Identify which cell holds the provided text, then report its [x, y] central coordinate. 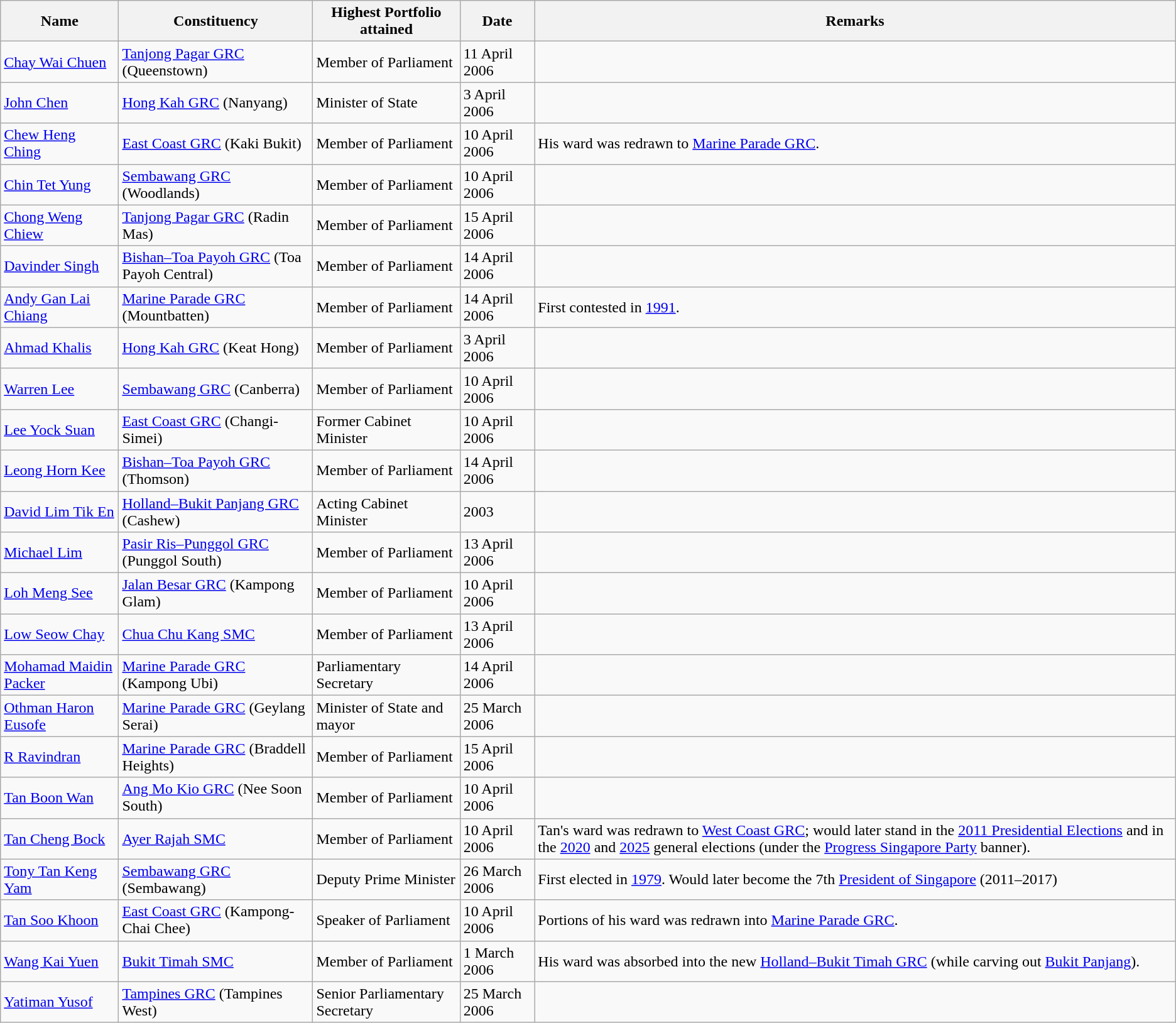
Tanjong Pagar GRC (Radin Mas) [216, 225]
Yatiman Yusof [60, 1002]
His ward was absorbed into the new Holland–Bukit Timah GRC (while carving out Bukit Panjang). [855, 961]
Tony Tan Keng Yam [60, 880]
Low Seow Chay [60, 635]
Ayer Rajah SMC [216, 838]
Tanjong Pagar GRC (Queenstown) [216, 62]
Constituency [216, 21]
Senior Parliamentary Secretary [386, 1002]
Jalan Besar GRC (Kampong Glam) [216, 593]
26 March 2006 [498, 880]
Tan Cheng Bock [60, 838]
His ward was redrawn to Marine Parade GRC. [855, 143]
Wang Kai Yuen [60, 961]
Portions of his ward was redrawn into Marine Parade GRC. [855, 920]
11 April 2006 [498, 62]
Highest Portfolio attained [386, 21]
Name [60, 21]
Bishan–Toa Payoh GRC (Thomson) [216, 470]
Bishan–Toa Payoh GRC (Toa Payoh Central) [216, 266]
Davinder Singh [60, 266]
Loh Meng See [60, 593]
Sembawang GRC (Woodlands) [216, 185]
2003 [498, 511]
Marine Parade GRC (Kampong Ubi) [216, 675]
Chua Chu Kang SMC [216, 635]
Chew Heng Ching [60, 143]
Othman Haron Eusofe [60, 716]
Deputy Prime Minister [386, 880]
1 March 2006 [498, 961]
Bukit Timah SMC [216, 961]
Marine Parade GRC (Braddell Heights) [216, 757]
Ang Mo Kio GRC (Nee Soon South) [216, 798]
Sembawang GRC (Canberra) [216, 388]
Former Cabinet Minister [386, 430]
Warren Lee [60, 388]
Leong Horn Kee [60, 470]
Tan Soo Khoon [60, 920]
East Coast GRC (Kaki Bukit) [216, 143]
Tampines GRC (Tampines West) [216, 1002]
Hong Kah GRC (Keat Hong) [216, 348]
Parliamentary Secretary [386, 675]
Andy Gan Lai Chiang [60, 307]
Marine Parade GRC (Mountbatten) [216, 307]
Holland–Bukit Panjang GRC (Cashew) [216, 511]
John Chen [60, 103]
Tan Boon Wan [60, 798]
Michael Lim [60, 553]
First elected in 1979. Would later become the 7th President of Singapore (2011–2017) [855, 880]
Chay Wai Chuen [60, 62]
Date [498, 21]
East Coast GRC (Changi-Simei) [216, 430]
Hong Kah GRC (Nanyang) [216, 103]
Minister of State [386, 103]
R Ravindran [60, 757]
Ahmad Khalis [60, 348]
Lee Yock Suan [60, 430]
Chin Tet Yung [60, 185]
Acting Cabinet Minister [386, 511]
Remarks [855, 21]
David Lim Tik En [60, 511]
East Coast GRC (Kampong-Chai Chee) [216, 920]
Speaker of Parliament [386, 920]
Chong Weng Chiew [60, 225]
Mohamad Maidin Packer [60, 675]
First contested in 1991. [855, 307]
Marine Parade GRC (Geylang Serai) [216, 716]
Pasir Ris–Punggol GRC (Punggol South) [216, 553]
Minister of State and mayor [386, 716]
Sembawang GRC (Sembawang) [216, 880]
